Provide the (x, y) coordinate of the cell's center where the given text is located.  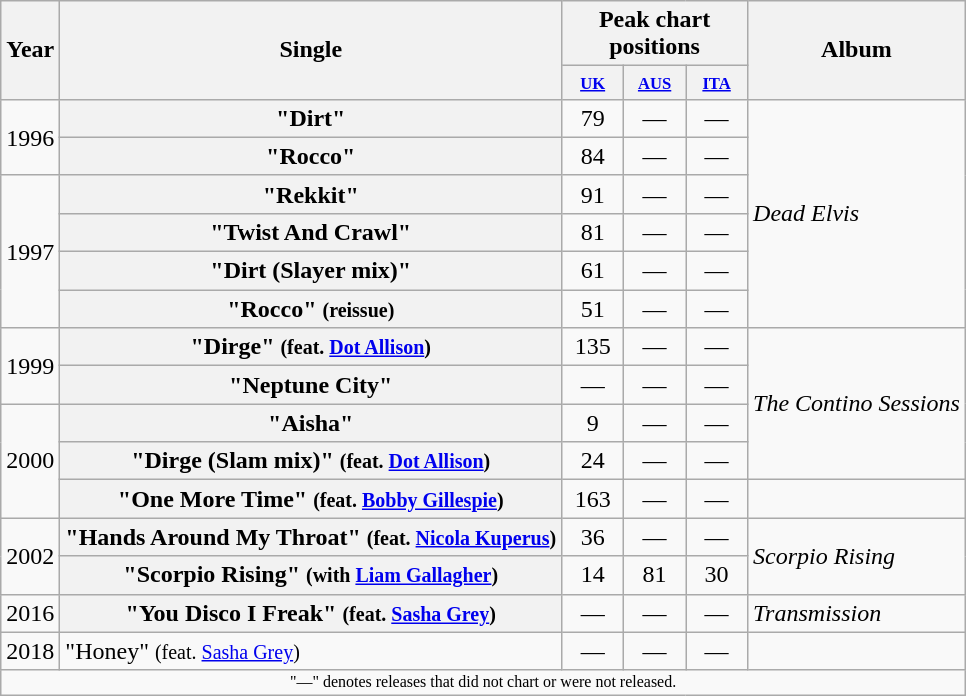
2016 (30, 613)
30 (717, 575)
79 (593, 118)
Single (311, 50)
2018 (30, 651)
"Rekkit" (311, 194)
"Scorpio Rising" (with Liam Gallagher) (311, 575)
"Dirt" (311, 118)
"Rocco" (311, 156)
1999 (30, 366)
61 (593, 271)
2002 (30, 556)
135 (593, 347)
36 (593, 537)
51 (593, 309)
"One More Time" (feat. Bobby Gillespie) (311, 499)
"Hands Around My Throat" (feat. Nicola Kuperus) (311, 537)
9 (593, 423)
"Dirge" (feat. Dot Allison) (311, 347)
"Rocco" (reissue) (311, 309)
2000 (30, 461)
AUS (655, 82)
"Neptune City" (311, 385)
Peak chart positions (655, 34)
"Honey" (feat. Sasha Grey) (311, 651)
The Contino Sessions (857, 404)
163 (593, 499)
1997 (30, 251)
"You Disco I Freak" (feat. Sasha Grey) (311, 613)
ITA (717, 82)
Scorpio Rising (857, 556)
84 (593, 156)
24 (593, 461)
14 (593, 575)
"—" denotes releases that did not chart or were not released. (484, 682)
Year (30, 50)
"Dirt (Slayer mix)" (311, 271)
Album (857, 50)
UK (593, 82)
1996 (30, 137)
Transmission (857, 613)
91 (593, 194)
"Aisha" (311, 423)
"Dirge (Slam mix)" (feat. Dot Allison) (311, 461)
Dead Elvis (857, 213)
"Twist And Crawl" (311, 232)
